Identify which cell holds the provided text, then report its [X, Y] central coordinate. 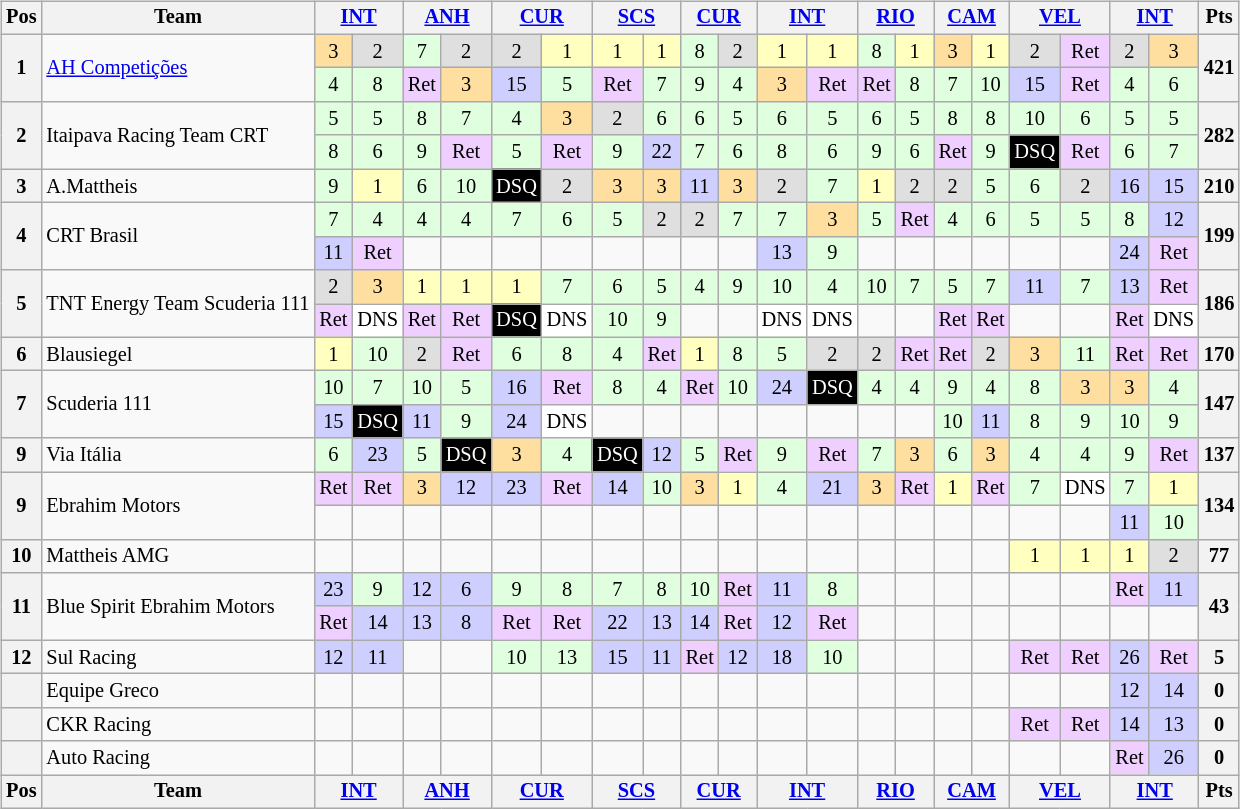
A.Mattheis [178, 186]
Blausiegel [178, 354]
Auto Racing [178, 758]
199 [1219, 236]
Via Itália [178, 455]
CRT Brasil [178, 236]
Itaipava Racing Team CRT [178, 136]
CKR Racing [178, 724]
Sul Racing [178, 657]
210 [1219, 186]
TNT Energy Team Scuderia 111 [178, 304]
77 [1219, 556]
43 [1219, 606]
Blue Spirit Ebrahim Motors [178, 606]
Equipe Greco [178, 691]
170 [1219, 354]
282 [1219, 136]
21 [832, 489]
AH Competições [178, 68]
18 [782, 657]
Scuderia 111 [178, 404]
137 [1219, 455]
Mattheis AMG [178, 556]
147 [1219, 404]
Ebrahim Motors [178, 506]
186 [1219, 304]
421 [1219, 68]
134 [1219, 506]
